Find where the given text appears and provide that cell's center as (X, Y) coordinate. 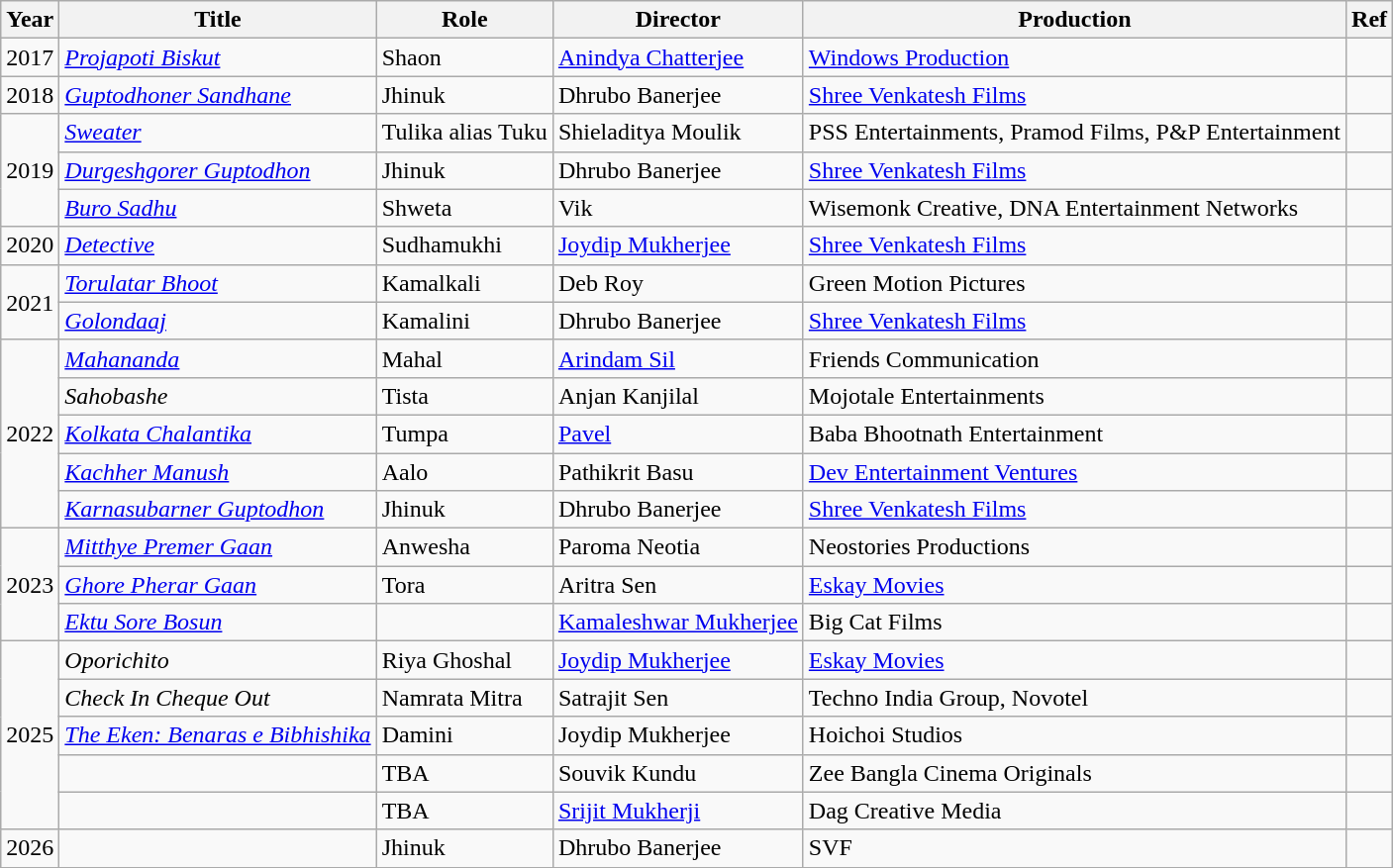
Mahal (464, 358)
2020 (30, 245)
Kamalini (464, 321)
Anjan Kanjilal (677, 396)
2019 (30, 170)
Anindya Chatterjee (677, 57)
2022 (30, 434)
Anwesha (464, 547)
Shaon (464, 57)
2026 (30, 848)
Sudhamukhi (464, 245)
Big Cat Films (1074, 623)
Tulika alias Tuku (464, 133)
Kachher Manush (218, 472)
Vik (677, 208)
Golondaaj (218, 321)
2023 (30, 585)
Windows Production (1074, 57)
Shweta (464, 208)
Oporichito (218, 660)
Durgeshgorer Guptodhon (218, 170)
Zee Bangla Cinema Originals (1074, 773)
Aritra Sen (677, 585)
Detective (218, 245)
PSS Entertainments, Pramod Films, P&P Entertainment (1074, 133)
Kamaleshwar Mukherjee (677, 623)
Torulatar Bhoot (218, 283)
Shieladitya Moulik (677, 133)
Wisemonk Creative, DNA Entertainment Networks (1074, 208)
2025 (30, 735)
Tora (464, 585)
Arindam Sil (677, 358)
Guptodhoner Sandhane (218, 95)
Karnasubarner Guptodhon (218, 510)
2018 (30, 95)
Green Motion Pictures (1074, 283)
Sahobashe (218, 396)
Paroma Neotia (677, 547)
Srijit Mukherji (677, 811)
Production (1074, 20)
Tista (464, 396)
Deb Roy (677, 283)
Year (30, 20)
Ghore Pherar Gaan (218, 585)
Title (218, 20)
Pathikrit Basu (677, 472)
Damini (464, 735)
Baba Bhootnath Entertainment (1074, 434)
2017 (30, 57)
Role (464, 20)
Mahananda (218, 358)
Namrata Mitra (464, 698)
Buro Sadhu (218, 208)
Director (677, 20)
Hoichoi Studios (1074, 735)
Dev Entertainment Ventures (1074, 472)
Sweater (218, 133)
Tumpa (464, 434)
Friends Communication (1074, 358)
Mitthye Premer Gaan (218, 547)
Riya Ghoshal (464, 660)
2021 (30, 302)
Kamalkali (464, 283)
Techno India Group, Novotel (1074, 698)
Neostories Productions (1074, 547)
Aalo (464, 472)
SVF (1074, 848)
Projapoti Biskut (218, 57)
Souvik Kundu (677, 773)
Pavel (677, 434)
Ektu Sore Bosun (218, 623)
Kolkata Chalantika (218, 434)
Check In Cheque Out (218, 698)
Satrajit Sen (677, 698)
Mojotale Entertainments (1074, 396)
The Eken: Benaras e Bibhishika (218, 735)
Dag Creative Media (1074, 811)
Ref (1370, 20)
